Extract the (x, y) coordinate from the center of the cell holding the provided text.  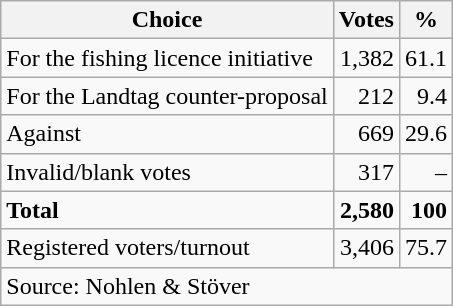
100 (426, 210)
% (426, 20)
Votes (366, 20)
Source: Nohlen & Stöver (227, 286)
Registered voters/turnout (167, 248)
For the fishing licence initiative (167, 58)
Choice (167, 20)
2,580 (366, 210)
212 (366, 96)
Against (167, 134)
Total (167, 210)
For the Landtag counter-proposal (167, 96)
669 (366, 134)
317 (366, 172)
9.4 (426, 96)
Invalid/blank votes (167, 172)
– (426, 172)
29.6 (426, 134)
75.7 (426, 248)
3,406 (366, 248)
1,382 (366, 58)
61.1 (426, 58)
